Identify which cell holds the provided text, then report its (x, y) central coordinate. 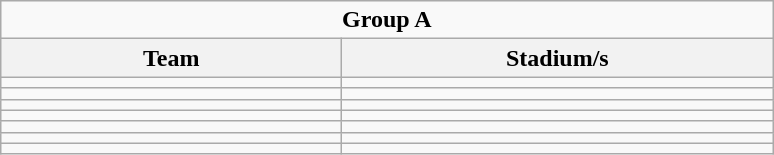
Team (172, 58)
Stadium/s (558, 58)
Group A (387, 20)
